From the cell containing the given text, extract its center point as (X, Y) coordinate. 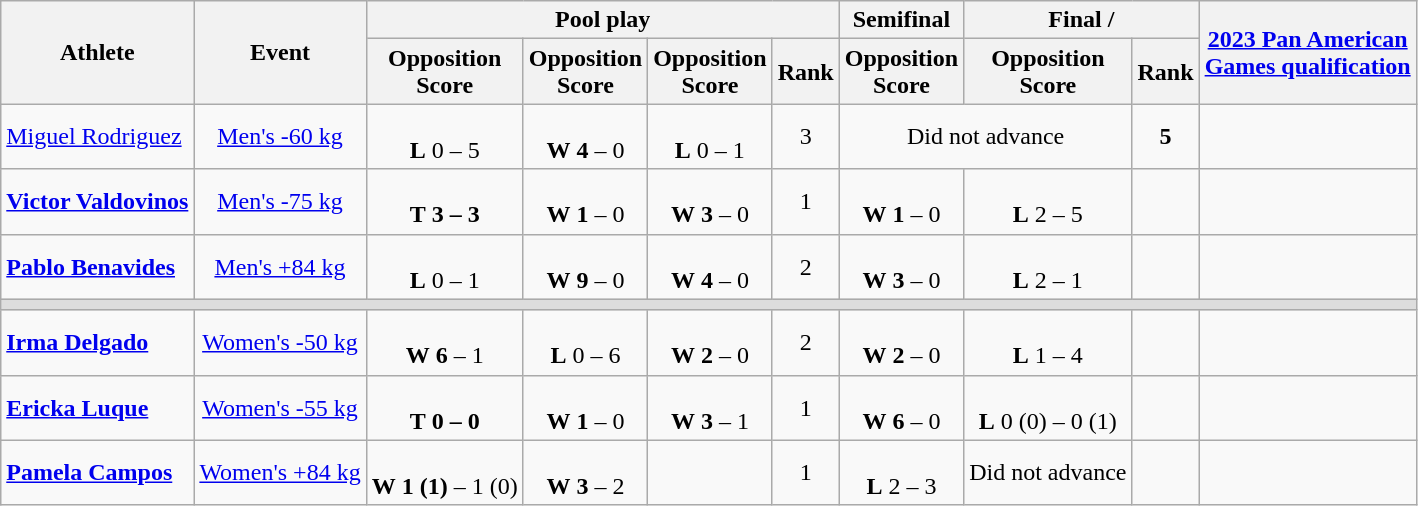
Final / (1082, 20)
L 0 (0) – 0 (1) (1048, 408)
L 1 – 4 (1048, 342)
L 0 – 5 (444, 136)
W 3 – 1 (710, 408)
Miguel Rodriguez (98, 136)
Men's -75 kg (280, 202)
L 0 – 6 (585, 342)
W 9 – 0 (585, 266)
W 1 (1) – 1 (0) (444, 472)
L 2 – 1 (1048, 266)
L 2 – 5 (1048, 202)
Men's -60 kg (280, 136)
2023 Pan American Games qualification (1308, 52)
T 3 – 3 (444, 202)
Ericka Luque (98, 408)
Women's -55 kg (280, 408)
L 2 – 3 (901, 472)
Pool play (602, 20)
5 (1166, 136)
3 (806, 136)
Victor Valdovinos (98, 202)
Event (280, 52)
Pamela Campos (98, 472)
T 0 – 0 (444, 408)
W 6 – 0 (901, 408)
Irma Delgado (98, 342)
Women's -50 kg (280, 342)
Semifinal (901, 20)
Athlete (98, 52)
Men's +84 kg (280, 266)
Women's +84 kg (280, 472)
Pablo Benavides (98, 266)
W 3 – 2 (585, 472)
W 6 – 1 (444, 342)
